Extract the [X, Y] coordinate from the center of the cell holding the provided text.  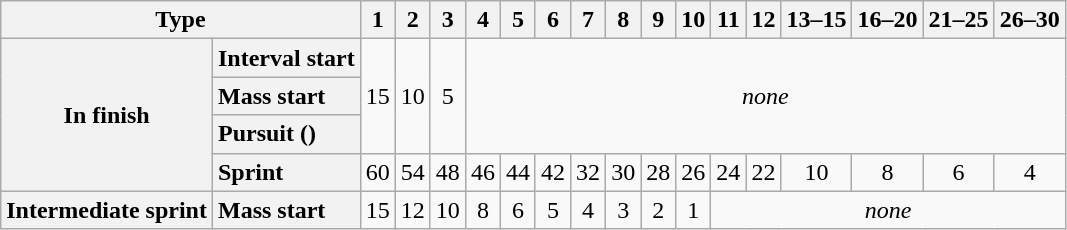
Intermediate sprint [107, 210]
Pursuit () [286, 134]
9 [658, 20]
13–15 [816, 20]
44 [518, 172]
28 [658, 172]
11 [728, 20]
21–25 [958, 20]
54 [412, 172]
22 [764, 172]
7 [588, 20]
32 [588, 172]
30 [624, 172]
Interval start [286, 58]
16–20 [888, 20]
26–30 [1030, 20]
60 [378, 172]
42 [552, 172]
Type [180, 20]
46 [482, 172]
48 [448, 172]
26 [694, 172]
In finish [107, 115]
Sprint [286, 172]
24 [728, 172]
